From the cell containing the given text, extract its center point as [X, Y] coordinate. 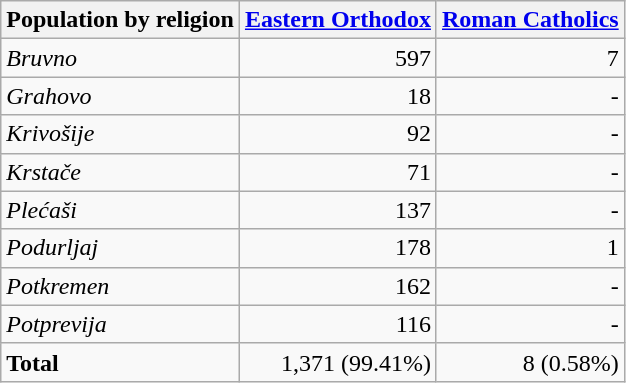
8 (0.58%) [530, 362]
137 [338, 210]
Population by religion [120, 20]
Krstače [120, 172]
92 [338, 134]
1 [530, 248]
Bruvno [120, 58]
Potkremen [120, 286]
597 [338, 58]
Plećaši [120, 210]
178 [338, 248]
162 [338, 286]
7 [530, 58]
Potprevija [120, 324]
Eastern Orthodox [338, 20]
Podurljaj [120, 248]
Roman Catholics [530, 20]
116 [338, 324]
Grahovo [120, 96]
18 [338, 96]
Krivošije [120, 134]
1,371 (99.41%) [338, 362]
Total [120, 362]
71 [338, 172]
